Locate the cell with the specified text and output its [X, Y] center coordinate. 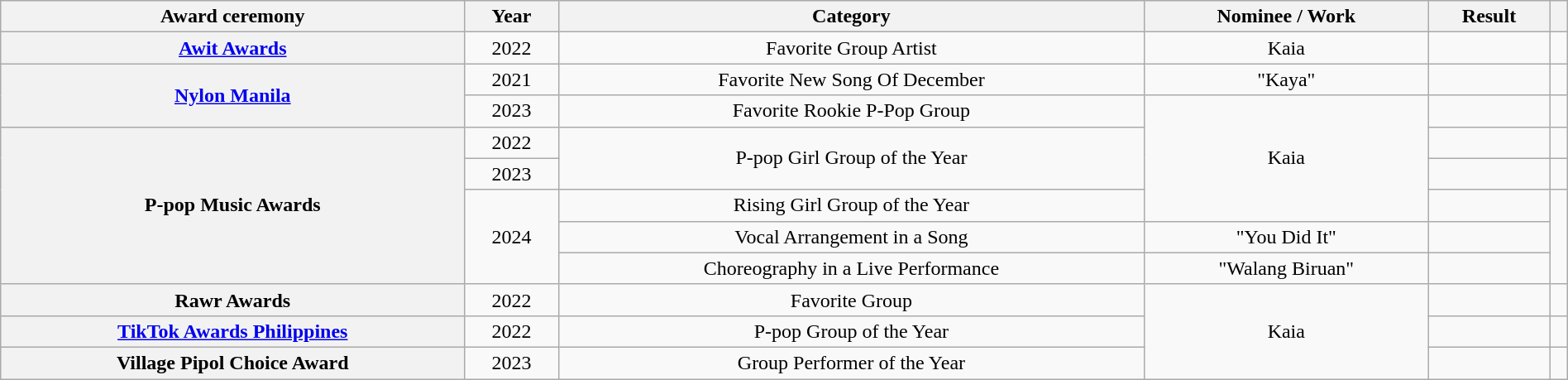
"You Did It" [1287, 237]
TikTok Awards Philippines [233, 331]
Choreography in a Live Performance [851, 268]
Rising Girl Group of the Year [851, 205]
2024 [512, 237]
Favorite Rookie P-Pop Group [851, 111]
"Walang Biruan" [1287, 268]
"Kaya" [1287, 79]
Vocal Arrangement in a Song [851, 237]
Rawr Awards [233, 300]
Result [1489, 17]
Year [512, 17]
Category [851, 17]
Favorite Group Artist [851, 48]
Village Pipol Choice Award [233, 363]
Nylon Manila [233, 95]
Favorite New Song Of December [851, 79]
Favorite Group [851, 300]
P-pop Group of the Year [851, 331]
Group Performer of the Year [851, 363]
Award ceremony [233, 17]
Nominee / Work [1287, 17]
P-pop Music Awards [233, 205]
2021 [512, 79]
Awit Awards [233, 48]
P-pop Girl Group of the Year [851, 158]
